Locate the cell with the specified text and output its [x, y] center coordinate. 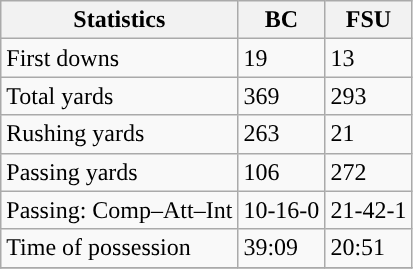
20:51 [368, 248]
FSU [368, 20]
106 [282, 172]
369 [282, 96]
Passing yards [120, 172]
21 [368, 134]
293 [368, 96]
Statistics [120, 20]
13 [368, 58]
First downs [120, 58]
Total yards [120, 96]
Time of possession [120, 248]
39:09 [282, 248]
10-16-0 [282, 210]
263 [282, 134]
Passing: Comp–Att–Int [120, 210]
272 [368, 172]
Rushing yards [120, 134]
19 [282, 58]
BC [282, 20]
21-42-1 [368, 210]
